For the text-containing cell, return its midpoint in [x, y] coordinate format. 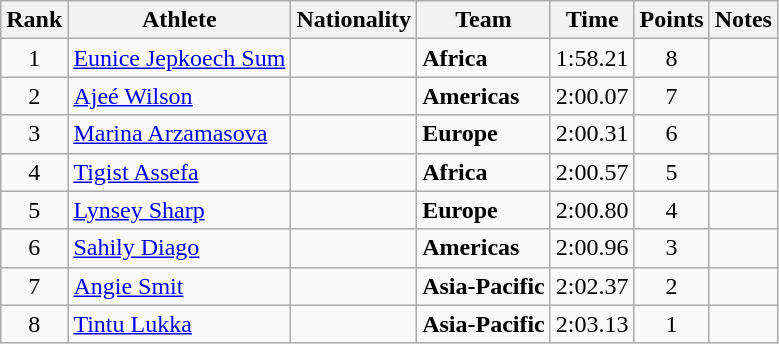
Angie Smit [180, 286]
Ajeé Wilson [180, 96]
Lynsey Sharp [180, 210]
Sahily Diago [180, 248]
Time [592, 20]
Notes [743, 20]
Eunice Jepkoech Sum [180, 58]
2:00.96 [592, 248]
Points [672, 20]
2:00.57 [592, 172]
1:58.21 [592, 58]
2:00.31 [592, 134]
2:02.37 [592, 286]
Nationality [354, 20]
2:00.80 [592, 210]
Athlete [180, 20]
2:03.13 [592, 324]
2:00.07 [592, 96]
Rank [34, 20]
Tigist Assefa [180, 172]
Tintu Lukka [180, 324]
Team [484, 20]
Marina Arzamasova [180, 134]
